Search for the cell housing the specified text and yield its [X, Y] center coordinate. 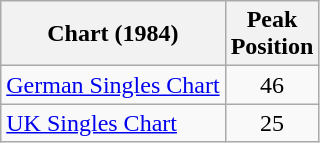
46 [272, 85]
UK Singles Chart [113, 123]
PeakPosition [272, 34]
25 [272, 123]
Chart (1984) [113, 34]
German Singles Chart [113, 85]
